Locate the cell with the specified text and output its [X, Y] center coordinate. 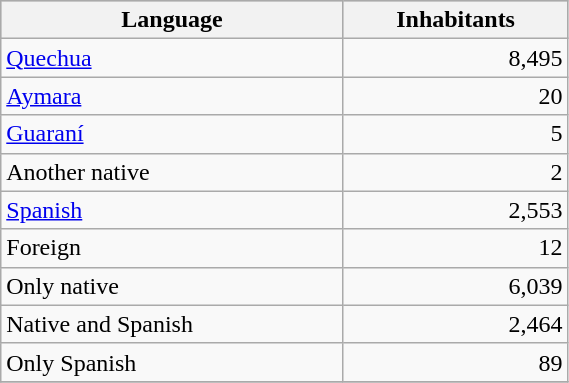
Quechua [172, 58]
6,039 [456, 286]
Guaraní [172, 134]
Foreign [172, 248]
5 [456, 134]
Spanish [172, 210]
8,495 [456, 58]
12 [456, 248]
2 [456, 172]
Inhabitants [456, 20]
Only Spanish [172, 362]
2,464 [456, 324]
Another native [172, 172]
Only native [172, 286]
Language [172, 20]
Native and Spanish [172, 324]
Aymara [172, 96]
89 [456, 362]
2,553 [456, 210]
20 [456, 96]
